Locate the cell with the specified text and output its (X, Y) center coordinate. 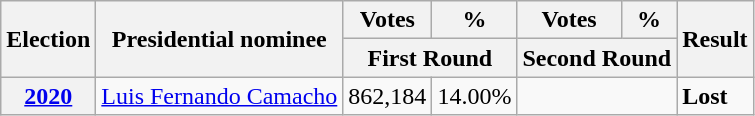
Election (48, 39)
Result (715, 39)
862,184 (388, 96)
Luis Fernando Camacho (220, 96)
14.00% (474, 96)
Lost (715, 96)
First Round (430, 58)
Presidential nominee (220, 39)
2020 (48, 96)
Second Round (597, 58)
